From the cell containing the given text, extract its center point as (x, y) coordinate. 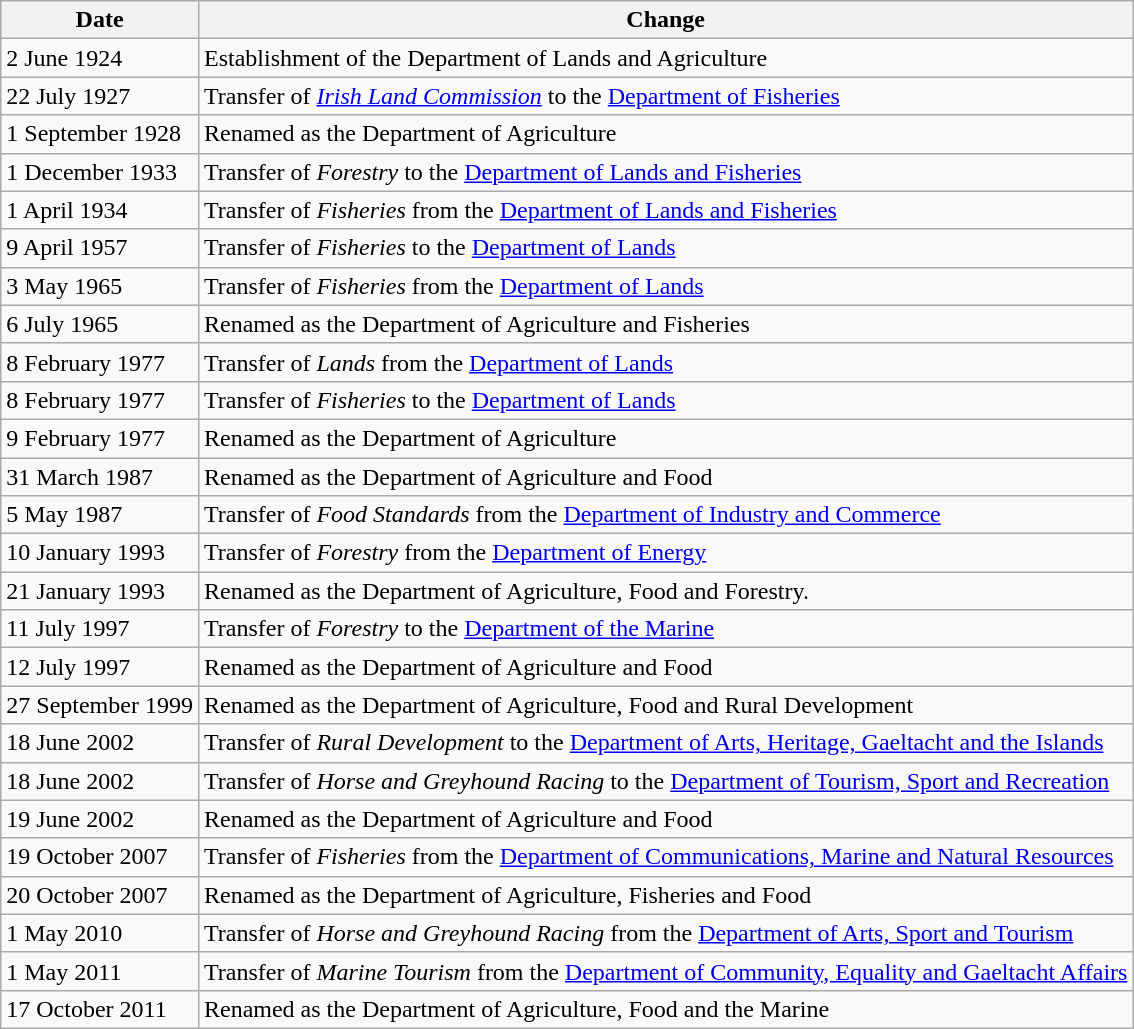
Change (665, 20)
Establishment of the Department of Lands and Agriculture (665, 58)
9 February 1977 (100, 438)
Transfer of Irish Land Commission to the Department of Fisheries (665, 96)
Transfer of Lands from the Department of Lands (665, 362)
10 January 1993 (100, 553)
Renamed as the Department of Agriculture and Fisheries (665, 324)
19 October 2007 (100, 857)
31 March 1987 (100, 477)
Transfer of Marine Tourism from the Department of Community, Equality and Gaeltacht Affairs (665, 971)
19 June 2002 (100, 819)
Transfer of Fisheries from the Department of Communications, Marine and Natural Resources (665, 857)
17 October 2011 (100, 1009)
Renamed as the Department of Agriculture, Food and Rural Development (665, 705)
6 July 1965 (100, 324)
1 December 1933 (100, 172)
21 January 1993 (100, 591)
Transfer of Horse and Greyhound Racing from the Department of Arts, Sport and Tourism (665, 933)
Renamed as the Department of Agriculture, Food and Forestry. (665, 591)
22 July 1927 (100, 96)
27 September 1999 (100, 705)
Transfer of Forestry to the Department of Lands and Fisheries (665, 172)
Transfer of Food Standards from the Department of Industry and Commerce (665, 515)
11 July 1997 (100, 629)
Transfer of Forestry to the Department of the Marine (665, 629)
Transfer of Forestry from the Department of Energy (665, 553)
12 July 1997 (100, 667)
Renamed as the Department of Agriculture, Fisheries and Food (665, 895)
1 September 1928 (100, 134)
2 June 1924 (100, 58)
5 May 1987 (100, 515)
Transfer of Fisheries from the Department of Lands (665, 286)
1 April 1934 (100, 210)
Transfer of Fisheries from the Department of Lands and Fisheries (665, 210)
9 April 1957 (100, 248)
Renamed as the Department of Agriculture, Food and the Marine (665, 1009)
Date (100, 20)
1 May 2011 (100, 971)
20 October 2007 (100, 895)
1 May 2010 (100, 933)
Transfer of Horse and Greyhound Racing to the Department of Tourism, Sport and Recreation (665, 781)
Transfer of Rural Development to the Department of Arts, Heritage, Gaeltacht and the Islands (665, 743)
3 May 1965 (100, 286)
